Identify which cell holds the provided text, then report its [X, Y] central coordinate. 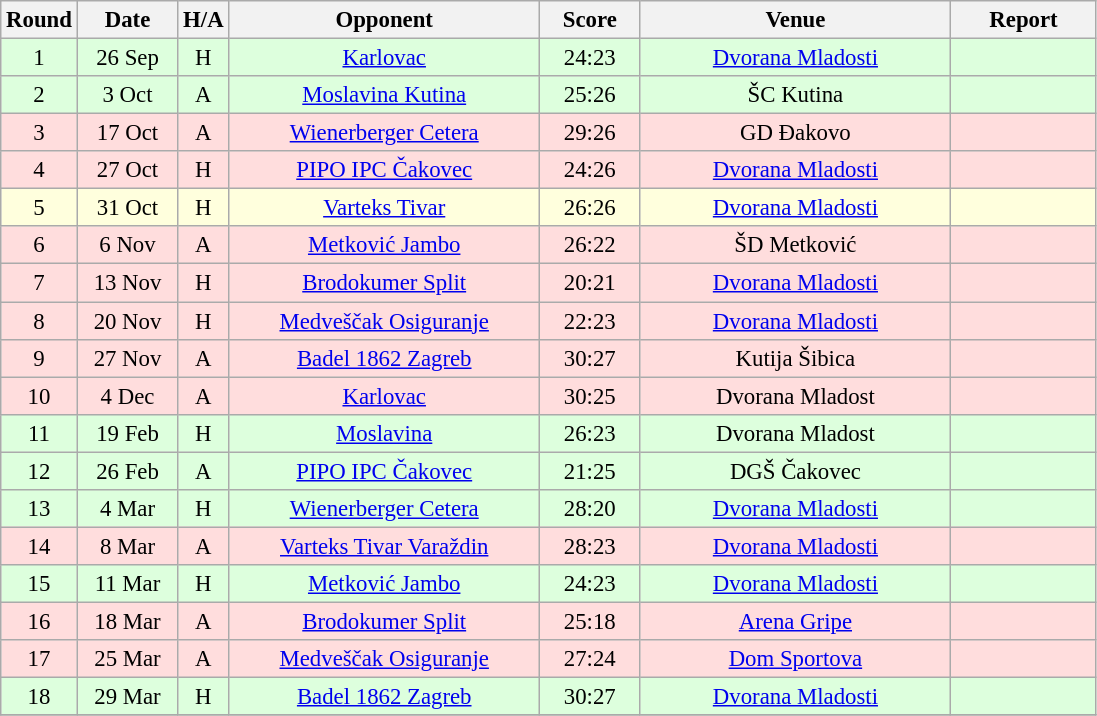
26 Feb [128, 471]
13 Nov [128, 283]
19 Feb [128, 433]
4 [39, 170]
Date [128, 20]
14 [39, 546]
29 Mar [128, 697]
11 Mar [128, 584]
1 [39, 58]
26:26 [590, 208]
7 [39, 283]
29:26 [590, 133]
28:20 [590, 509]
22:23 [590, 321]
11 [39, 433]
Venue [796, 20]
25 Mar [128, 659]
8 [39, 321]
DGŠ Čakovec [796, 471]
2 [39, 95]
30:25 [590, 396]
15 [39, 584]
Varteks Tivar Varaždin [384, 546]
4 Dec [128, 396]
25:18 [590, 621]
Score [590, 20]
17 Oct [128, 133]
8 Mar [128, 546]
24:26 [590, 170]
20 Nov [128, 321]
27 Nov [128, 358]
17 [39, 659]
26 Sep [128, 58]
3 Oct [128, 95]
28:23 [590, 546]
3 [39, 133]
Opponent [384, 20]
GD Đakovo [796, 133]
31 Oct [128, 208]
10 [39, 396]
6 Nov [128, 245]
9 [39, 358]
Arena Gripe [796, 621]
26:23 [590, 433]
4 Mar [128, 509]
Moslavina [384, 433]
27:24 [590, 659]
21:25 [590, 471]
Moslavina Kutina [384, 95]
ŠD Metković [796, 245]
Dom Sportova [796, 659]
12 [39, 471]
H/A [204, 20]
25:26 [590, 95]
Round [39, 20]
5 [39, 208]
ŠC Kutina [796, 95]
26:22 [590, 245]
Report [1024, 20]
18 [39, 697]
13 [39, 509]
18 Mar [128, 621]
Kutija Šibica [796, 358]
16 [39, 621]
20:21 [590, 283]
6 [39, 245]
Varteks Tivar [384, 208]
27 Oct [128, 170]
